Pinpoint the cell where the given text exists, returning its (x, y) midpoint coordinate. 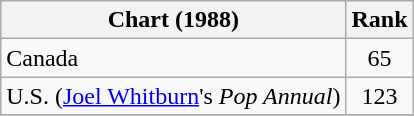
Canada (174, 58)
Chart (1988) (174, 20)
Rank (380, 20)
123 (380, 96)
65 (380, 58)
U.S. (Joel Whitburn's Pop Annual) (174, 96)
